Detect which cell encompasses the target text, then output its (X, Y) center coordinate. 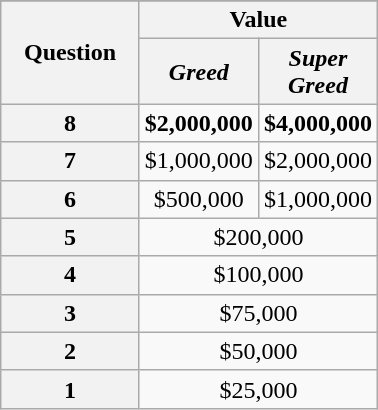
Question (70, 52)
$500,000 (198, 199)
Greed (198, 72)
Value (258, 20)
6 (70, 199)
$200,000 (258, 237)
$50,000 (258, 351)
Super Greed (318, 72)
2 (70, 351)
4 (70, 275)
1 (70, 389)
3 (70, 313)
8 (70, 123)
5 (70, 237)
7 (70, 161)
$100,000 (258, 275)
$25,000 (258, 389)
$75,000 (258, 313)
$4,000,000 (318, 123)
